Capture the cell that displays the provided text and extract its (X, Y) central coordinate. 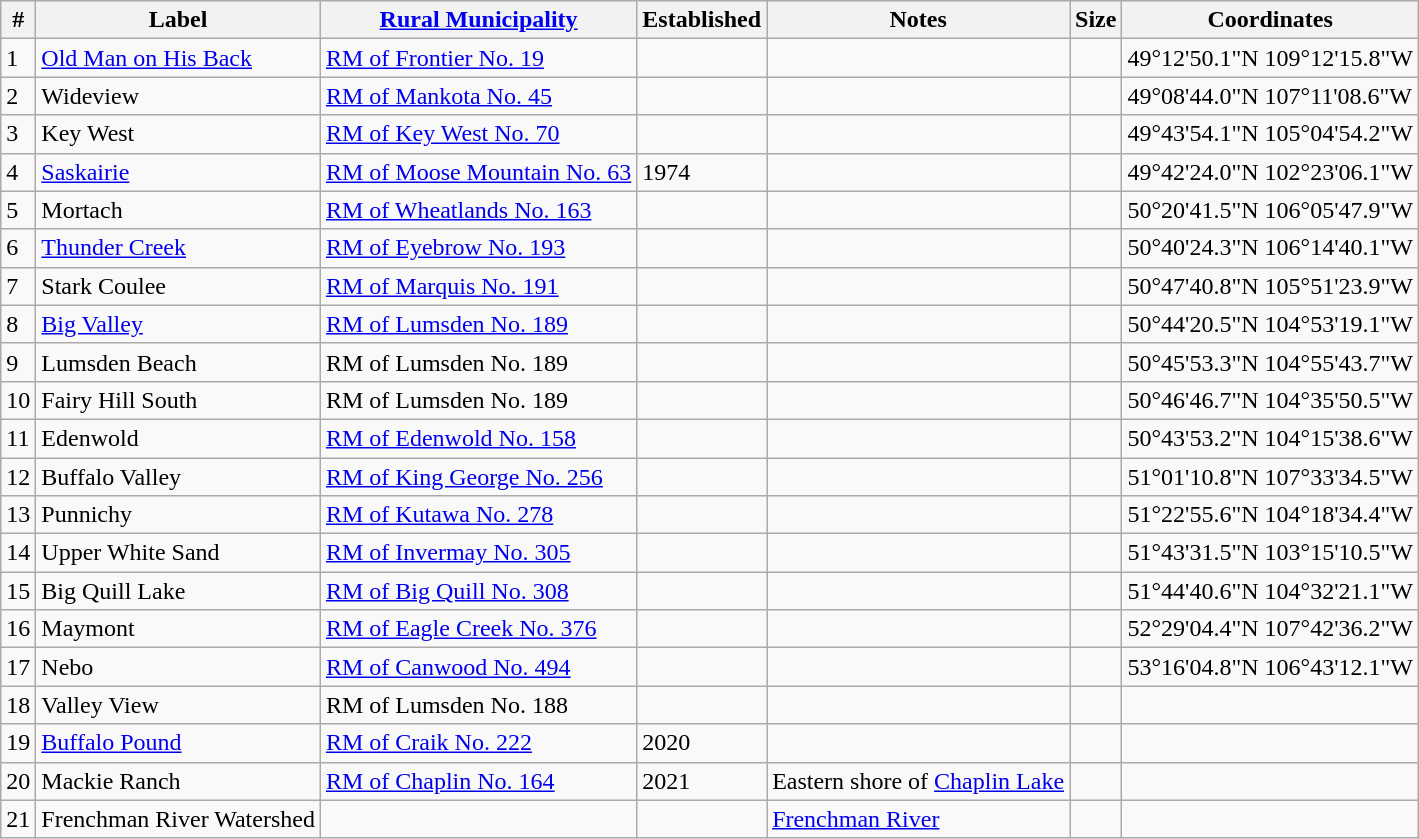
RM of Chaplin No. 164 (478, 781)
RM of Canwood No. 494 (478, 667)
RM of Moose Mountain No. 63 (478, 172)
6 (18, 248)
RM of Kutawa No. 278 (478, 515)
51°22'55.6"N 104°18'34.4"W (1270, 515)
7 (18, 286)
53°16'04.8"N 106°43'12.1"W (1270, 667)
50°47'40.8"N 105°51'23.9"W (1270, 286)
Thunder Creek (178, 248)
Notes (918, 20)
Old Man on His Back (178, 58)
16 (18, 629)
49°43'54.1"N 105°04'54.2"W (1270, 134)
Stark Coulee (178, 286)
RM of Marquis No. 191 (478, 286)
RM of King George No. 256 (478, 477)
21 (18, 819)
RM of Big Quill No. 308 (478, 591)
Size (1096, 20)
Mortach (178, 210)
RM of Eyebrow No. 193 (478, 248)
50°46'46.7"N 104°35'50.5"W (1270, 400)
Eastern shore of Chaplin Lake (918, 781)
Key West (178, 134)
12 (18, 477)
50°20'41.5"N 106°05'47.9"W (1270, 210)
Rural Municipality (478, 20)
10 (18, 400)
Big Quill Lake (178, 591)
Coordinates (1270, 20)
2021 (702, 781)
Frenchman River Watershed (178, 819)
52°29'04.4"N 107°42'36.2"W (1270, 629)
14 (18, 553)
50°43'53.2"N 104°15'38.6"W (1270, 438)
Wideview (178, 96)
Valley View (178, 705)
Frenchman River (918, 819)
# (18, 20)
Maymont (178, 629)
13 (18, 515)
RM of Invermay No. 305 (478, 553)
49°08'44.0"N 107°11'08.6"W (1270, 96)
Saskairie (178, 172)
Lumsden Beach (178, 362)
Label (178, 20)
2 (18, 96)
2020 (702, 743)
Buffalo Valley (178, 477)
49°12'50.1"N 109°12'15.8"W (1270, 58)
Punnichy (178, 515)
RM of Key West No. 70 (478, 134)
Upper White Sand (178, 553)
Edenwold (178, 438)
5 (18, 210)
RM of Eagle Creek No. 376 (478, 629)
19 (18, 743)
51°44'40.6"N 104°32'21.1"W (1270, 591)
RM of Lumsden No. 188 (478, 705)
Fairy Hill South (178, 400)
49°42'24.0"N 102°23'06.1"W (1270, 172)
18 (18, 705)
9 (18, 362)
Nebo (178, 667)
RM of Frontier No. 19 (478, 58)
17 (18, 667)
Mackie Ranch (178, 781)
50°40'24.3"N 106°14'40.1"W (1270, 248)
20 (18, 781)
50°44'20.5"N 104°53'19.1"W (1270, 324)
Big Valley (178, 324)
11 (18, 438)
8 (18, 324)
Established (702, 20)
Buffalo Pound (178, 743)
51°01'10.8"N 107°33'34.5"W (1270, 477)
RM of Mankota No. 45 (478, 96)
RM of Wheatlands No. 163 (478, 210)
3 (18, 134)
RM of Craik No. 222 (478, 743)
1 (18, 58)
1974 (702, 172)
50°45'53.3"N 104°55'43.7"W (1270, 362)
4 (18, 172)
RM of Edenwold No. 158 (478, 438)
15 (18, 591)
51°43'31.5"N 103°15'10.5"W (1270, 553)
